Pinpoint the cell where the given text exists, returning its [x, y] midpoint coordinate. 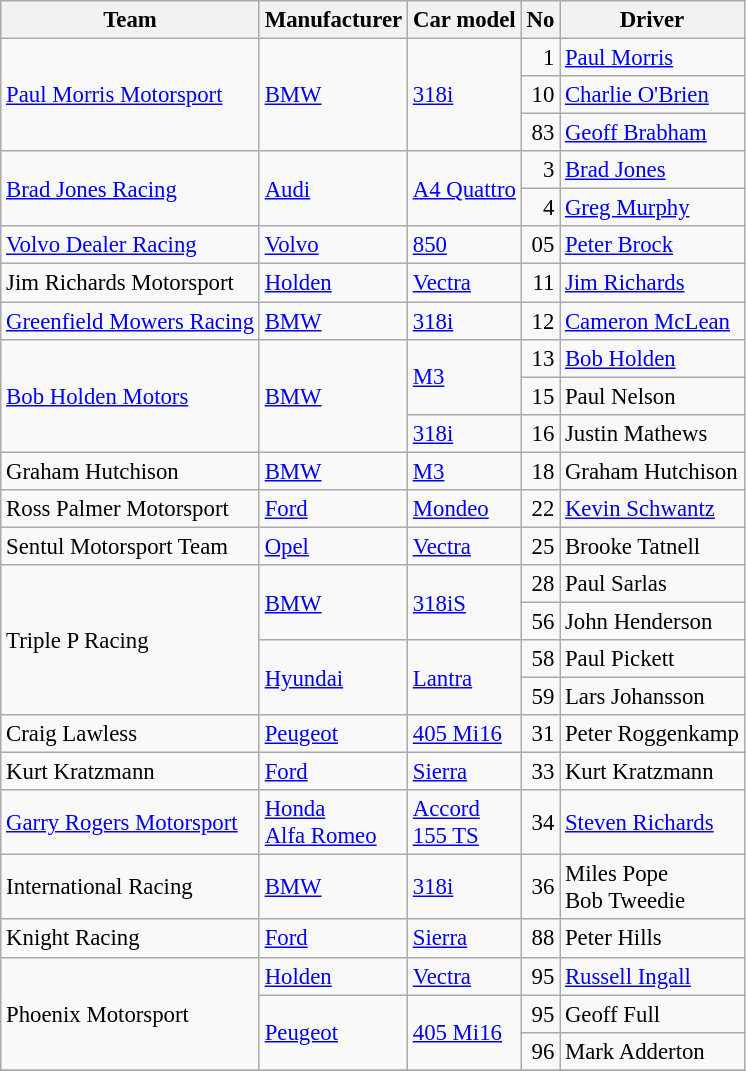
96 [540, 1051]
No [540, 20]
Peter Roggenkamp [652, 734]
58 [540, 659]
Geoff Full [652, 1014]
Bob Holden [652, 358]
Car model [464, 20]
Ross Palmer Motorsport [130, 509]
Brad Jones [652, 170]
3 [540, 170]
4 [540, 208]
05 [540, 245]
31 [540, 734]
Manufacturer [333, 20]
Russell Ingall [652, 976]
13 [540, 358]
1 [540, 58]
Team [130, 20]
83 [540, 133]
Opel [333, 546]
Greenfield Mowers Racing [130, 321]
Greg Murphy [652, 208]
28 [540, 584]
International Racing [130, 888]
Volvo [333, 245]
59 [540, 697]
34 [540, 822]
15 [540, 396]
Paul Sarlas [652, 584]
Kevin Schwantz [652, 509]
56 [540, 621]
Garry Rogers Motorsport [130, 822]
Paul Nelson [652, 396]
Accord155 TS [464, 822]
Miles Pope Bob Tweedie [652, 888]
Audi [333, 188]
Knight Racing [130, 939]
36 [540, 888]
22 [540, 509]
Steven Richards [652, 822]
Mark Adderton [652, 1051]
HondaAlfa Romeo [333, 822]
Jim Richards Motorsport [130, 283]
Mondeo [464, 509]
11 [540, 283]
Peter Brock [652, 245]
318iS [464, 602]
Sentul Motorsport Team [130, 546]
Cameron McLean [652, 321]
Charlie O'Brien [652, 95]
Phoenix Motorsport [130, 1014]
John Henderson [652, 621]
Paul Morris [652, 58]
Driver [652, 20]
88 [540, 939]
Justin Mathews [652, 433]
Volvo Dealer Racing [130, 245]
Paul Morris Motorsport [130, 96]
Triple P Racing [130, 640]
Paul Pickett [652, 659]
12 [540, 321]
Bob Holden Motors [130, 396]
Peter Hills [652, 939]
Lantra [464, 678]
A4 Quattro [464, 188]
850 [464, 245]
Lars Johansson [652, 697]
Jim Richards [652, 283]
Brooke Tatnell [652, 546]
33 [540, 772]
10 [540, 95]
25 [540, 546]
Geoff Brabham [652, 133]
18 [540, 471]
16 [540, 433]
Hyundai [333, 678]
Craig Lawless [130, 734]
Brad Jones Racing [130, 188]
